From the cell containing the given text, extract its center point as (x, y) coordinate. 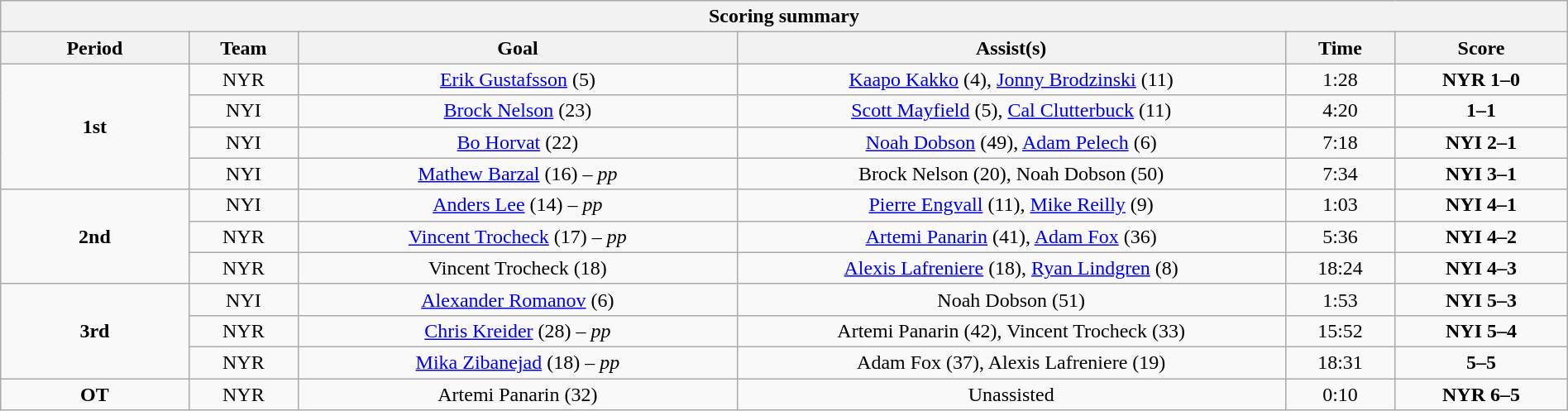
Period (94, 48)
NYR 1–0 (1481, 79)
Artemi Panarin (42), Vincent Trocheck (33) (1011, 331)
Alexander Romanov (6) (518, 299)
NYI 5–4 (1481, 331)
1:03 (1340, 205)
1:53 (1340, 299)
5:36 (1340, 237)
Alexis Lafreniere (18), Ryan Lindgren (8) (1011, 268)
Scott Mayfield (5), Cal Clutterbuck (11) (1011, 111)
3rd (94, 331)
Erik Gustafsson (5) (518, 79)
Pierre Engvall (11), Mike Reilly (9) (1011, 205)
Artemi Panarin (41), Adam Fox (36) (1011, 237)
18:24 (1340, 268)
Unassisted (1011, 394)
OT (94, 394)
Scoring summary (784, 17)
4:20 (1340, 111)
1–1 (1481, 111)
NYI 4–3 (1481, 268)
Brock Nelson (20), Noah Dobson (50) (1011, 174)
Score (1481, 48)
Vincent Trocheck (18) (518, 268)
NYI 4–2 (1481, 237)
Mathew Barzal (16) – pp (518, 174)
1st (94, 127)
1:28 (1340, 79)
Brock Nelson (23) (518, 111)
NYI 2–1 (1481, 142)
Time (1340, 48)
NYI 3–1 (1481, 174)
NYR 6–5 (1481, 394)
7:18 (1340, 142)
Bo Horvat (22) (518, 142)
2nd (94, 237)
7:34 (1340, 174)
Vincent Trocheck (17) – pp (518, 237)
Mika Zibanejad (18) – pp (518, 362)
Goal (518, 48)
Artemi Panarin (32) (518, 394)
18:31 (1340, 362)
Assist(s) (1011, 48)
Kaapo Kakko (4), Jonny Brodzinski (11) (1011, 79)
Noah Dobson (51) (1011, 299)
5–5 (1481, 362)
Team (243, 48)
Adam Fox (37), Alexis Lafreniere (19) (1011, 362)
NYI 5–3 (1481, 299)
Anders Lee (14) – pp (518, 205)
Chris Kreider (28) – pp (518, 331)
0:10 (1340, 394)
Noah Dobson (49), Adam Pelech (6) (1011, 142)
NYI 4–1 (1481, 205)
15:52 (1340, 331)
